Provide the (X, Y) coordinate of the cell's center where the given text is located.  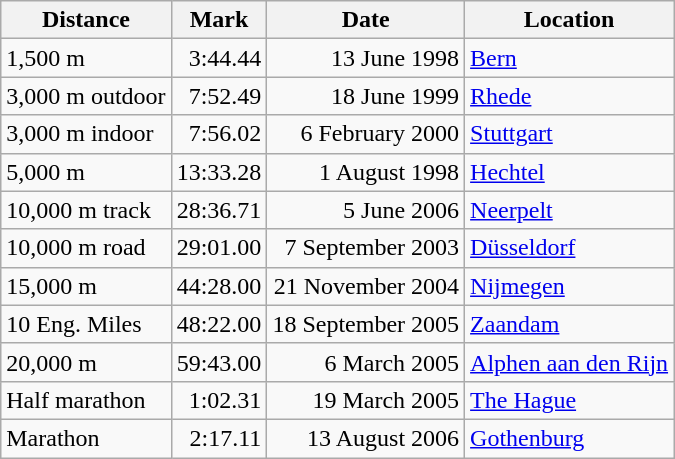
Distance (86, 20)
Stuttgart (570, 134)
20,000 m (86, 362)
13 August 2006 (366, 438)
19 March 2005 (366, 400)
13 June 1998 (366, 58)
7 September 2003 (366, 248)
44:28.00 (219, 286)
10,000 m track (86, 210)
28:36.71 (219, 210)
Düsseldorf (570, 248)
15,000 m (86, 286)
1 August 1998 (366, 172)
Bern (570, 58)
Rhede (570, 96)
Zaandam (570, 324)
The Hague (570, 400)
Alphen aan den Rijn (570, 362)
29:01.00 (219, 248)
Mark (219, 20)
Gothenburg (570, 438)
3:44.44 (219, 58)
3,000 m indoor (86, 134)
Date (366, 20)
Half marathon (86, 400)
Location (570, 20)
Hechtel (570, 172)
48:22.00 (219, 324)
7:52.49 (219, 96)
13:33.28 (219, 172)
1,500 m (86, 58)
6 February 2000 (366, 134)
5,000 m (86, 172)
1:02.31 (219, 400)
7:56.02 (219, 134)
18 September 2005 (366, 324)
21 November 2004 (366, 286)
5 June 2006 (366, 210)
2:17.11 (219, 438)
18 June 1999 (366, 96)
59:43.00 (219, 362)
3,000 m outdoor (86, 96)
Neerpelt (570, 210)
10,000 m road (86, 248)
Marathon (86, 438)
6 March 2005 (366, 362)
10 Eng. Miles (86, 324)
Nijmegen (570, 286)
